Pinpoint the cell where the given text exists, returning its (x, y) midpoint coordinate. 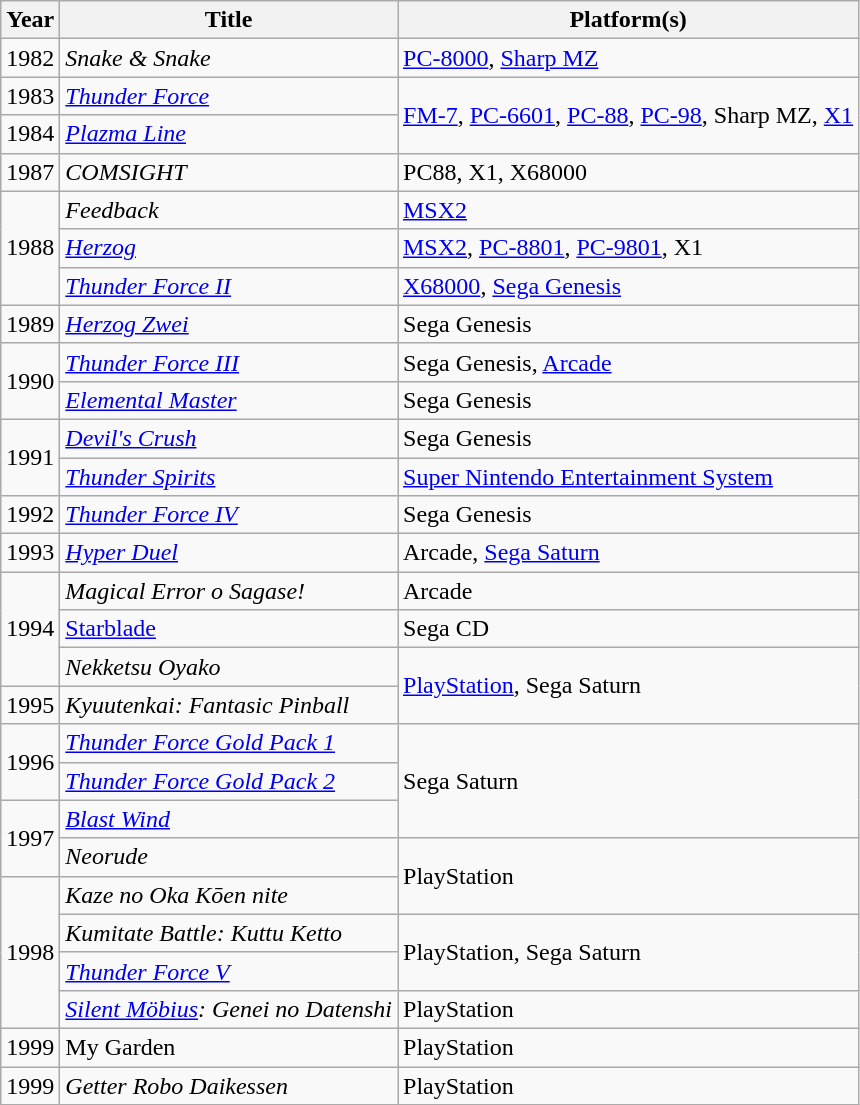
Blast Wind (229, 819)
Thunder Force (229, 96)
FM-7, PC-6601, PC-88, PC-98, Sharp MZ, X1 (628, 115)
Starblade (229, 629)
Magical Error o Sagase! (229, 591)
MSX2, PC-8801, PC-9801, X1 (628, 248)
1994 (30, 629)
My Garden (229, 1047)
Plazma Line (229, 134)
1992 (30, 515)
Arcade (628, 591)
1998 (30, 952)
Herzog (229, 248)
Arcade, Sega Saturn (628, 553)
Snake & Snake (229, 58)
COMSIGHT (229, 172)
Thunder Force V (229, 971)
Neorude (229, 857)
Thunder Force Gold Pack 1 (229, 743)
Thunder Force III (229, 362)
1988 (30, 248)
1987 (30, 172)
Nekketsu Oyako (229, 667)
1983 (30, 96)
Devil's Crush (229, 438)
1982 (30, 58)
Kaze no Oka Kōen nite (229, 895)
Hyper Duel (229, 553)
1990 (30, 381)
PC-8000, Sharp MZ (628, 58)
1984 (30, 134)
Feedback (229, 210)
Herzog Zwei (229, 324)
Thunder Force Gold Pack 2 (229, 781)
Platform(s) (628, 20)
Sega Genesis, Arcade (628, 362)
Sega CD (628, 629)
Silent Möbius: Genei no Datenshi (229, 1009)
1996 (30, 762)
X68000, Sega Genesis (628, 286)
Getter Robo Daikessen (229, 1085)
Thunder Force IV (229, 515)
1991 (30, 457)
PC88, X1, X68000 (628, 172)
Sega Saturn (628, 781)
Super Nintendo Entertainment System (628, 477)
1997 (30, 838)
1993 (30, 553)
Kumitate Battle: Kuttu Ketto (229, 933)
Kyuutenkai: Fantasic Pinball (229, 705)
1989 (30, 324)
Elemental Master (229, 400)
Thunder Spirits (229, 477)
Title (229, 20)
1995 (30, 705)
Year (30, 20)
MSX2 (628, 210)
Thunder Force II (229, 286)
